Provide the [x, y] coordinate of the cell's center where the given text is located.  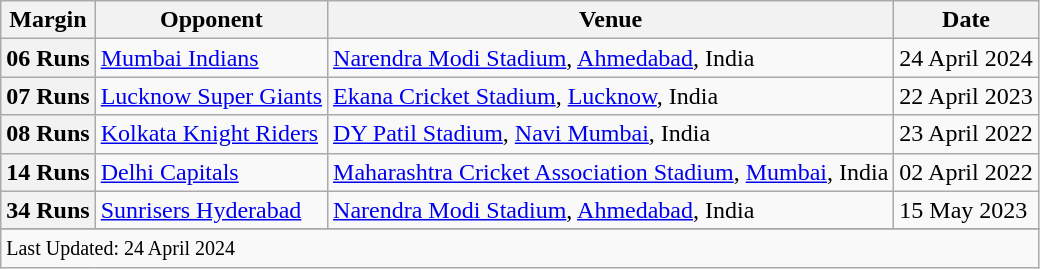
Opponent [211, 20]
14 Runs [48, 172]
Mumbai Indians [211, 58]
02 April 2022 [966, 172]
22 April 2023 [966, 96]
Maharashtra Cricket Association Stadium, Mumbai, India [611, 172]
08 Runs [48, 134]
DY Patil Stadium, Navi Mumbai, India [611, 134]
15 May 2023 [966, 210]
Delhi Capitals [211, 172]
06 Runs [48, 58]
Venue [611, 20]
Lucknow Super Giants [211, 96]
Last Updated: 24 April 2024 [520, 248]
34 Runs [48, 210]
Date [966, 20]
Margin [48, 20]
Kolkata Knight Riders [211, 134]
24 April 2024 [966, 58]
07 Runs [48, 96]
Sunrisers Hyderabad [211, 210]
23 April 2022 [966, 134]
Ekana Cricket Stadium, Lucknow, India [611, 96]
